Provide the [X, Y] coordinate of the cell's center where the given text is located.  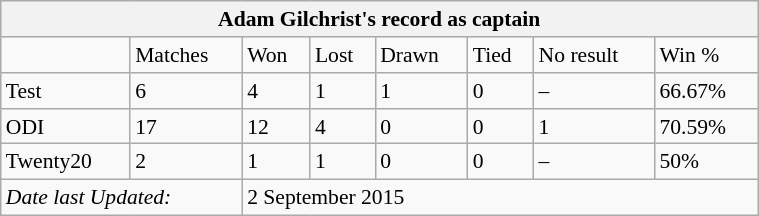
Lost [342, 55]
Test [66, 91]
ODI [66, 126]
70.59% [706, 126]
6 [186, 91]
66.67% [706, 91]
17 [186, 126]
2 [186, 162]
Date last Updated: [122, 197]
50% [706, 162]
12 [276, 126]
Twenty20 [66, 162]
Adam Gilchrist's record as captain [380, 19]
Tied [501, 55]
Matches [186, 55]
Won [276, 55]
Drawn [422, 55]
No result [594, 55]
2 September 2015 [500, 197]
Win % [706, 55]
